Pinpoint the cell where the given text exists, returning its [X, Y] midpoint coordinate. 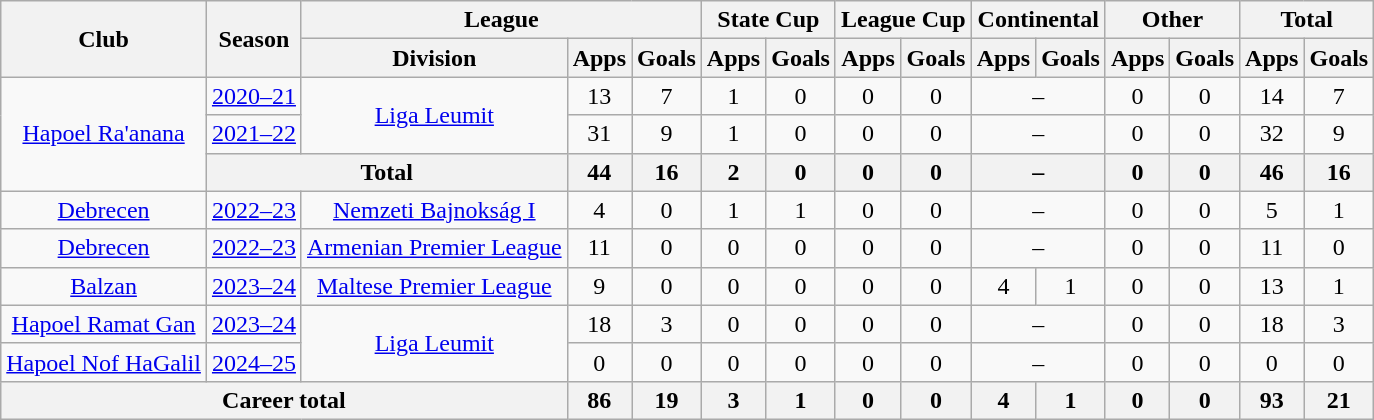
Hapoel Ra'anana [104, 134]
Maltese Premier League [434, 286]
93 [1272, 400]
Continental [1038, 20]
31 [599, 134]
2 [733, 172]
Career total [284, 400]
2020–21 [254, 96]
21 [1339, 400]
19 [667, 400]
Hapoel Ramat Gan [104, 324]
Other [1172, 20]
32 [1272, 134]
14 [1272, 96]
46 [1272, 172]
2024–25 [254, 362]
Club [104, 39]
44 [599, 172]
League [501, 20]
Season [254, 39]
86 [599, 400]
5 [1272, 210]
State Cup [768, 20]
Hapoel Nof HaGalil [104, 362]
League Cup [903, 20]
Nemzeti Bajnokság I [434, 210]
Division [434, 58]
Armenian Premier League [434, 248]
Balzan [104, 286]
2021–22 [254, 134]
